Scan for the cell matching the given text and deliver its [X, Y] coordinate at center. 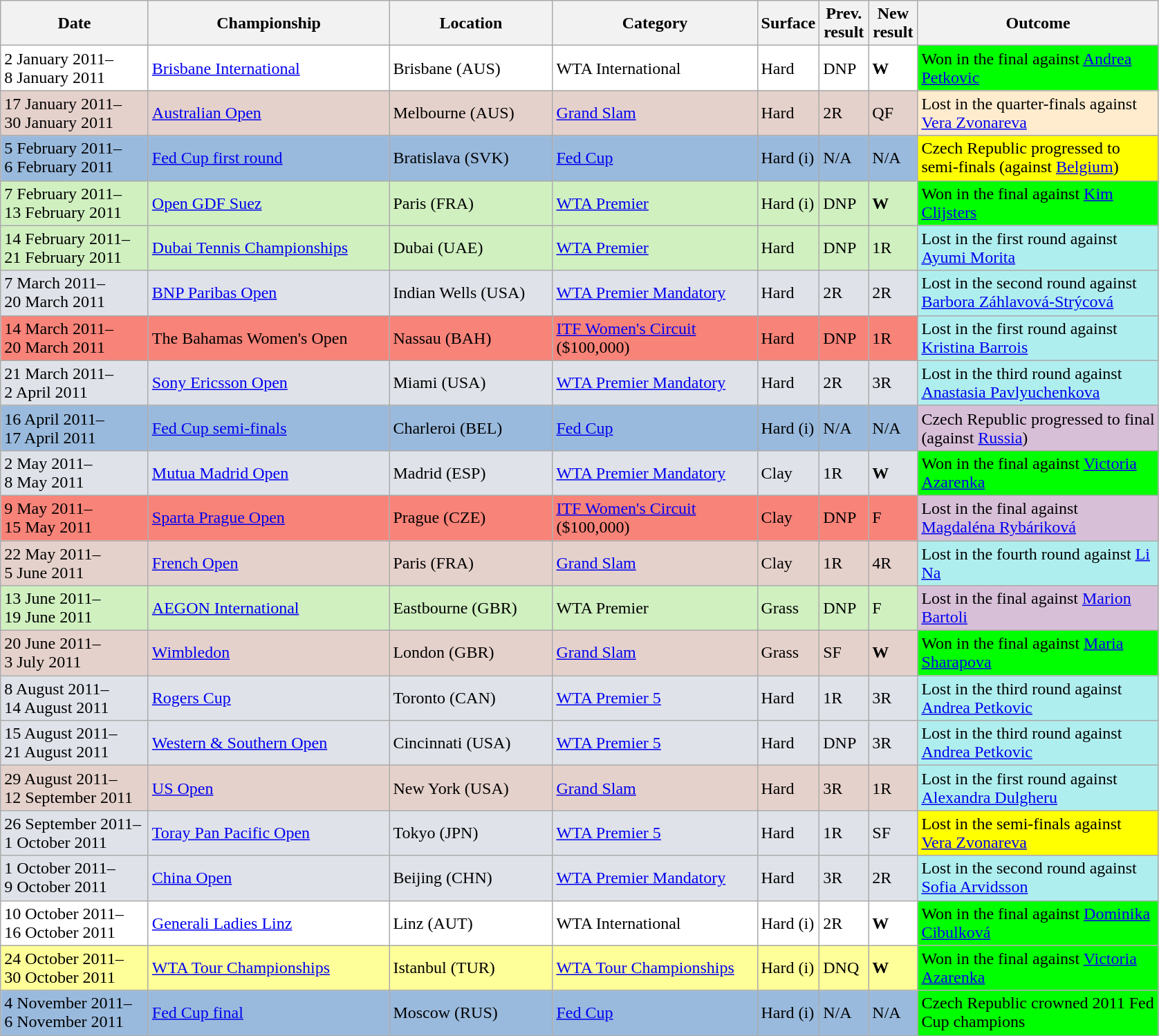
Istanbul (TUR) [471, 968]
2 May 2011–8 May 2011 [75, 473]
Beijing (CHN) [471, 878]
4 November 2011–6 November 2011 [75, 1012]
16 April 2011–17 April 2011 [75, 427]
29 August 2011–12 September 2011 [75, 788]
Date [75, 24]
Dubai Tennis Championships [268, 248]
Prev. result [844, 24]
Czech Republic progressed to semi-finals (against Belgium) [1039, 158]
Lost in the third round against Anastasia Pavlyuchenkova [1039, 383]
24 October 2011–30 October 2011 [75, 968]
Won in the final against Maria Sharapova [1039, 653]
Bratislava (SVK) [471, 158]
13 June 2011–19 June 2011 [75, 609]
Lost in the quarter-finals against Vera Zvonareva [1039, 113]
Generali Ladies Linz [268, 923]
Prague (CZE) [471, 517]
Dubai (UAE) [471, 248]
Won in the final against Andrea Petkovic [1039, 68]
Won in the final against Dominika Cibulková [1039, 923]
Open GDF Suez [268, 203]
French Open [268, 563]
7 February 2011–13 February 2011 [75, 203]
US Open [268, 788]
Brisbane (AUS) [471, 68]
BNP Paribas Open [268, 293]
Lost in the semi-finals against Vera Zvonareva [1039, 833]
China Open [268, 878]
1 October 2011–9 October 2011 [75, 878]
DNQ [844, 968]
9 May 2011–15 May 2011 [75, 517]
Sparta Prague Open [268, 517]
Eastbourne (GBR) [471, 609]
Fed Cup final [268, 1012]
AEGON International [268, 609]
QF [893, 113]
New result [893, 24]
Wimbledon [268, 653]
14 February 2011–21 February 2011 [75, 248]
Fed Cup first round [268, 158]
Toray Pan Pacific Open [268, 833]
Lost in the first round against Alexandra Dulgheru [1039, 788]
Nassau (BAH) [471, 337]
Linz (AUT) [471, 923]
5 February 2011–6 February 2011 [75, 158]
22 May 2011–5 June 2011 [75, 563]
The Bahamas Women's Open [268, 337]
Outcome [1039, 24]
Lost in the final against Marion Bartoli [1039, 609]
21 March 2011–2 April 2011 [75, 383]
14 March 2011–20 March 2011 [75, 337]
Lost in the fourth round against Li Na [1039, 563]
London (GBR) [471, 653]
Category [655, 24]
Madrid (ESP) [471, 473]
Surface [788, 24]
Brisbane International [268, 68]
4R [893, 563]
Lost in the final against Magdaléna Rybáriková [1039, 517]
Indian Wells (USA) [471, 293]
Czech Republic crowned 2011 Fed Cup champions [1039, 1012]
Charleroi (BEL) [471, 427]
Location [471, 24]
Fed Cup semi-finals [268, 427]
26 September 2011–1 October 2011 [75, 833]
Sony Ericsson Open [268, 383]
20 June 2011–3 July 2011 [75, 653]
Australian Open [268, 113]
8 August 2011–14 August 2011 [75, 699]
Miami (USA) [471, 383]
Championship [268, 24]
Moscow (RUS) [471, 1012]
Toronto (CAN) [471, 699]
Lost in the second round against Barbora Záhlavová-Strýcová [1039, 293]
Rogers Cup [268, 699]
15 August 2011–21 August 2011 [75, 743]
New York (USA) [471, 788]
7 March 2011–20 March 2011 [75, 293]
Lost in the first round against Kristina Barrois [1039, 337]
Czech Republic progressed to final (against Russia) [1039, 427]
Tokyo (JPN) [471, 833]
Lost in the second round against Sofia Arvidsson [1039, 878]
Melbourne (AUS) [471, 113]
2 January 2011–8 January 2011 [75, 68]
Mutua Madrid Open [268, 473]
10 October 2011–16 October 2011 [75, 923]
17 January 2011–30 January 2011 [75, 113]
Western & Southern Open [268, 743]
Cincinnati (USA) [471, 743]
Lost in the first round against Ayumi Morita [1039, 248]
Won in the final against Kim Clijsters [1039, 203]
